Return the [x, y] coordinate for the center point of the cell that contains the specified text.  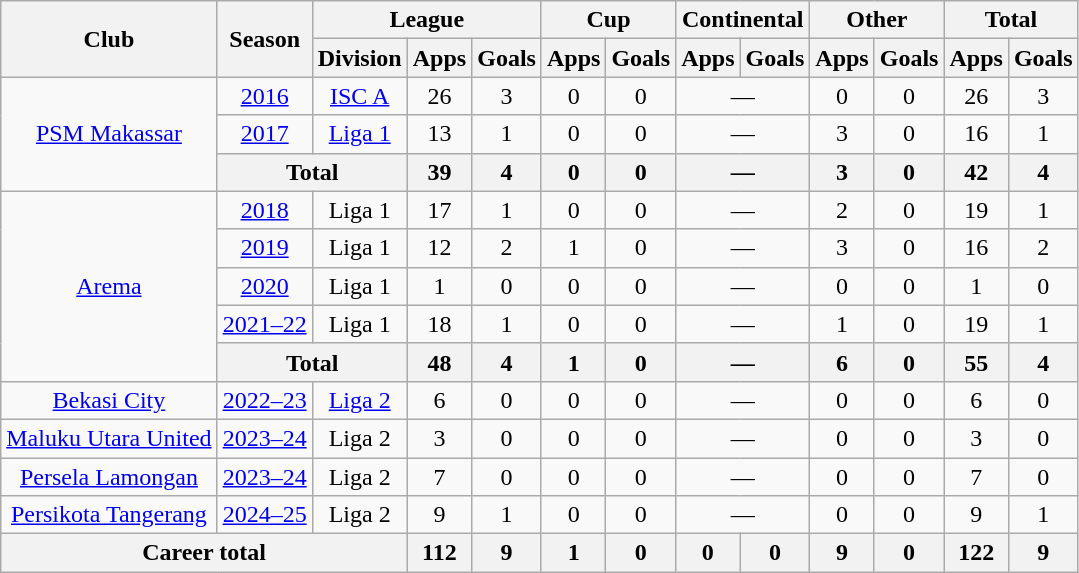
2022–23 [264, 400]
Bekasi City [109, 400]
2018 [264, 210]
48 [439, 362]
55 [976, 362]
112 [439, 553]
ISC A [360, 96]
12 [439, 248]
2019 [264, 248]
13 [439, 134]
Arema [109, 286]
18 [439, 324]
Cup [608, 20]
Persela Lamongan [109, 477]
Career total [204, 553]
2020 [264, 286]
Maluku Utara United [109, 438]
39 [439, 172]
Division [360, 58]
Club [109, 39]
2021–22 [264, 324]
2017 [264, 134]
122 [976, 553]
League [426, 20]
Continental [743, 20]
Other [877, 20]
2016 [264, 96]
Persikota Tangerang [109, 515]
42 [976, 172]
2024–25 [264, 515]
PSM Makassar [109, 134]
17 [439, 210]
Season [264, 39]
